Pinpoint the cell where the given text exists, returning its [x, y] midpoint coordinate. 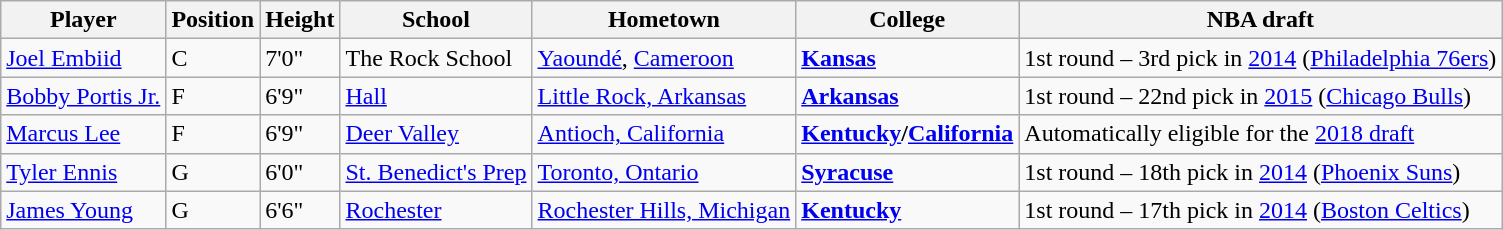
Deer Valley [436, 134]
The Rock School [436, 58]
Joel Embiid [84, 58]
Kentucky [908, 210]
Toronto, Ontario [664, 172]
6'0" [300, 172]
James Young [84, 210]
Position [213, 20]
Marcus Lee [84, 134]
St. Benedict's Prep [436, 172]
1st round – 18th pick in 2014 (Phoenix Suns) [1260, 172]
Rochester [436, 210]
Height [300, 20]
College [908, 20]
School [436, 20]
Arkansas [908, 96]
1st round – 3rd pick in 2014 (Philadelphia 76ers) [1260, 58]
Automatically eligible for the 2018 draft [1260, 134]
Syracuse [908, 172]
Little Rock, Arkansas [664, 96]
1st round – 17th pick in 2014 (Boston Celtics) [1260, 210]
7'0" [300, 58]
Hometown [664, 20]
Yaoundé, Cameroon [664, 58]
NBA draft [1260, 20]
Kansas [908, 58]
Kentucky/California [908, 134]
6'6" [300, 210]
Rochester Hills, Michigan [664, 210]
Tyler Ennis [84, 172]
Player [84, 20]
Antioch, California [664, 134]
Bobby Portis Jr. [84, 96]
C [213, 58]
Hall [436, 96]
1st round – 22nd pick in 2015 (Chicago Bulls) [1260, 96]
